Pinpoint the cell where the given text exists, returning its [x, y] midpoint coordinate. 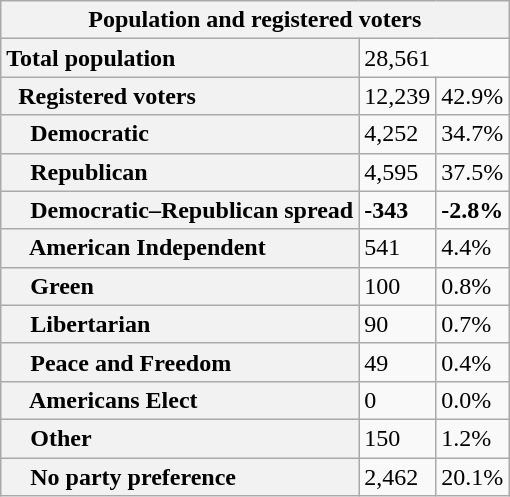
Peace and Freedom [180, 362]
Green [180, 286]
-2.8% [472, 210]
2,462 [398, 477]
0.8% [472, 286]
100 [398, 286]
0.4% [472, 362]
No party preference [180, 477]
1.2% [472, 438]
37.5% [472, 172]
Republican [180, 172]
20.1% [472, 477]
-343 [398, 210]
12,239 [398, 96]
Other [180, 438]
541 [398, 248]
0.0% [472, 400]
0 [398, 400]
150 [398, 438]
4,252 [398, 134]
42.9% [472, 96]
American Independent [180, 248]
0.7% [472, 324]
Libertarian [180, 324]
28,561 [434, 58]
34.7% [472, 134]
90 [398, 324]
4,595 [398, 172]
Population and registered voters [255, 20]
4.4% [472, 248]
Americans Elect [180, 400]
Democratic–Republican spread [180, 210]
Total population [180, 58]
Democratic [180, 134]
49 [398, 362]
Registered voters [180, 96]
